Determine the (x, y) coordinate at the center of the cell enclosing the given text.  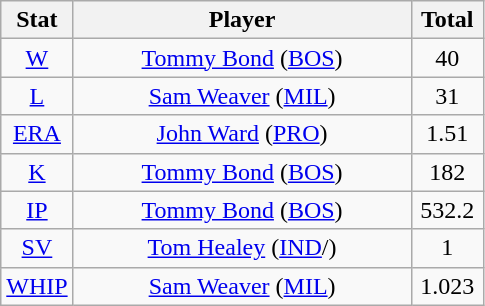
K (37, 172)
John Ward (PRO) (242, 134)
40 (447, 58)
1 (447, 248)
L (37, 96)
Total (447, 20)
182 (447, 172)
1.023 (447, 286)
532.2 (447, 210)
Tom Healey (IND/) (242, 248)
ERA (37, 134)
Stat (37, 20)
SV (37, 248)
Player (242, 20)
W (37, 58)
WHIP (37, 286)
31 (447, 96)
IP (37, 210)
1.51 (447, 134)
